Return the [X, Y] coordinate for the center point of the cell that contains the specified text.  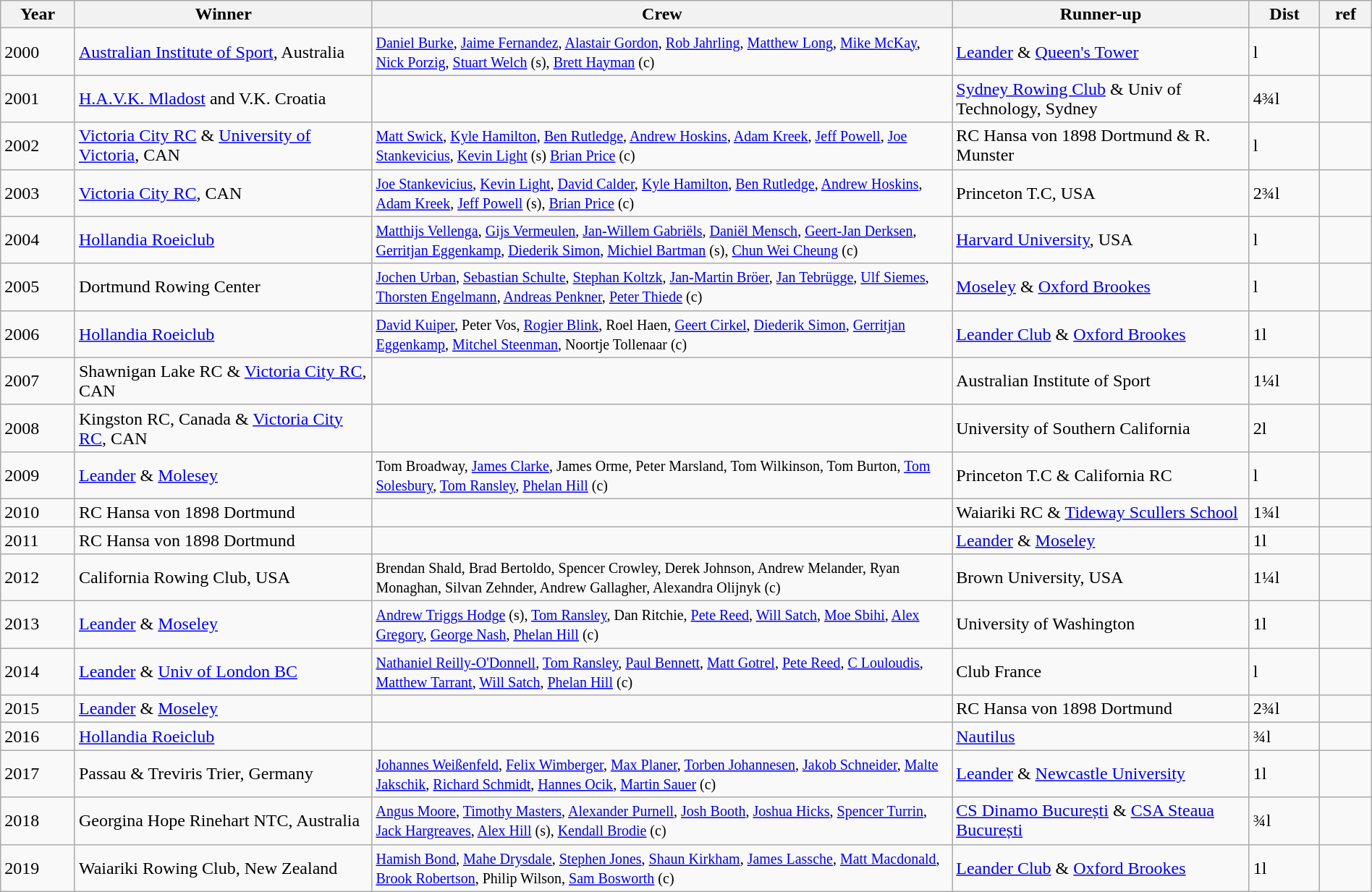
Angus Moore, Timothy Masters, Alexander Purnell, Josh Booth, Joshua Hicks, Spencer Turrin, Jack Hargreaves, Alex Hill (s), Kendall Brodie (c) [662, 820]
California Rowing Club, USA [223, 577]
ref [1346, 14]
Victoria City RC & University of Victoria, CAN [223, 146]
4¾l [1284, 98]
Club France [1101, 671]
Moseley & Oxford Brookes [1101, 286]
Australian Institute of Sport [1101, 381]
Princeton T.C & California RC [1101, 475]
2000 [38, 52]
2l [1284, 428]
2008 [38, 428]
Johannes Weißenfeld, Felix Wimberger, Max Planer, Torben Johannesen, Jakob Schneider, Malte Jakschik, Richard Schmidt, Hannes Ocik, Martin Sauer (c) [662, 774]
2007 [38, 381]
2014 [38, 671]
2005 [38, 286]
Princeton T.C, USA [1101, 192]
RC Hansa von 1898 Dortmund & R. Munster [1101, 146]
Sydney Rowing Club & Univ of Technology, Sydney [1101, 98]
H.A.V.K. Mladost and V.K. Croatia [223, 98]
Matt Swick, Kyle Hamilton, Ben Rutledge, Andrew Hoskins, Adam Kreek, Jeff Powell, Joe Stankevicius, Kevin Light (s) Brian Price (c) [662, 146]
2002 [38, 146]
2003 [38, 192]
2017 [38, 774]
2012 [38, 577]
Victoria City RC, CAN [223, 192]
2010 [38, 512]
Harvard University, USA [1101, 240]
University of Southern California [1101, 428]
Brendan Shald, Brad Bertoldo, Spencer Crowley, Derek Johnson, Andrew Melander, Ryan Monaghan, Silvan Zehnder, Andrew Gallagher, Alexandra Olijnyk (c) [662, 577]
Kingston RC, Canada & Victoria City RC, CAN [223, 428]
2001 [38, 98]
2013 [38, 625]
2015 [38, 709]
Crew [662, 14]
1¾l [1284, 512]
Passau & Treviris Trier, Germany [223, 774]
Waiariki RC & Tideway Scullers School [1101, 512]
Dist [1284, 14]
2019 [38, 868]
Tom Broadway, James Clarke, James Orme, Peter Marsland, Tom Wilkinson, Tom Burton, Tom Solesbury, Tom Ransley, Phelan Hill (c) [662, 475]
Winner [223, 14]
Shawnigan Lake RC & Victoria City RC, CAN [223, 381]
2016 [38, 736]
2004 [38, 240]
2006 [38, 334]
Leander & Univ of London BC [223, 671]
David Kuiper, Peter Vos, Rogier Blink, Roel Haen, Geert Cirkel, Diederik Simon, Gerritjan Eggenkamp, Mitchel Steenman, Noortje Tollenaar (c) [662, 334]
Dortmund Rowing Center [223, 286]
Nathaniel Reilly-O'Donnell, Tom Ransley, Paul Bennett, Matt Gotrel, Pete Reed, C Louloudis, Matthew Tarrant, Will Satch, Phelan Hill (c) [662, 671]
Runner-up [1101, 14]
Daniel Burke, Jaime Fernandez, Alastair Gordon, Rob Jahrling, Matthew Long, Mike McKay, Nick Porzig, Stuart Welch (s), Brett Hayman (c) [662, 52]
2018 [38, 820]
Hamish Bond, Mahe Drysdale, Stephen Jones, Shaun Kirkham, James Lassche, Matt Macdonald, Brook Robertson, Philip Wilson, Sam Bosworth (c) [662, 868]
Leander & Newcastle University [1101, 774]
Brown University, USA [1101, 577]
Georgina Hope Rinehart NTC, Australia [223, 820]
Joe Stankevicius, Kevin Light, David Calder, Kyle Hamilton, Ben Rutledge, Andrew Hoskins, Adam Kreek, Jeff Powell (s), Brian Price (c) [662, 192]
Andrew Triggs Hodge (s), Tom Ransley, Dan Ritchie, Pete Reed, Will Satch, Moe Sbihi, Alex Gregory, George Nash, Phelan Hill (c) [662, 625]
2009 [38, 475]
Australian Institute of Sport, Australia [223, 52]
Waiariki Rowing Club, New Zealand [223, 868]
Year [38, 14]
2011 [38, 540]
Leander & Molesey [223, 475]
Nautilus [1101, 736]
CS Dinamo București & CSA Steaua București [1101, 820]
University of Washington [1101, 625]
Jochen Urban, Sebastian Schulte, Stephan Koltzk, Jan-Martin Bröer, Jan Tebrügge, Ulf Siemes, Thorsten Engelmann, Andreas Penkner, Peter Thiede (c) [662, 286]
Leander & Queen's Tower [1101, 52]
